Pinpoint the cell where the given text exists, returning its (x, y) midpoint coordinate. 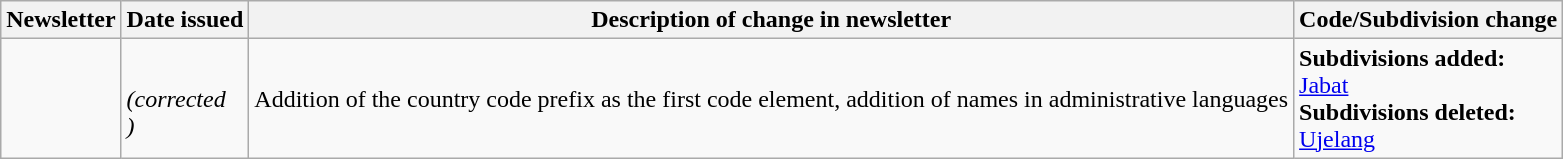
Newsletter (61, 20)
Description of change in newsletter (772, 20)
Subdivisions added: Jabat Subdivisions deleted: Ujelang (1428, 98)
(corrected ) (185, 98)
Addition of the country code prefix as the first code element, addition of names in administrative languages (772, 98)
Code/Subdivision change (1428, 20)
Date issued (185, 20)
